Scan for the cell matching the given text and deliver its [x, y] coordinate at center. 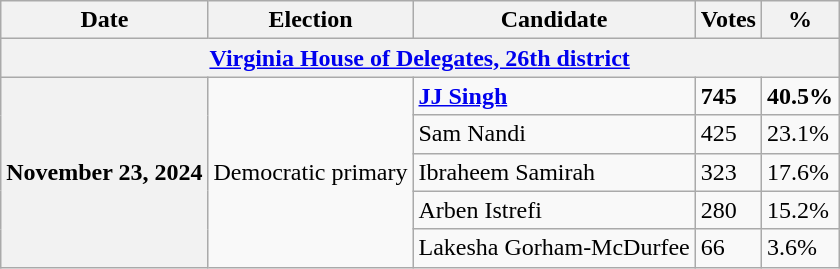
Lakesha Gorham-McDurfee [554, 248]
323 [728, 172]
Candidate [554, 20]
JJ Singh [554, 96]
% [800, 20]
3.6% [800, 248]
17.6% [800, 172]
Virginia House of Delegates, 26th district [420, 58]
Ibraheem Samirah [554, 172]
November 23, 2024 [104, 172]
Arben Istrefi [554, 210]
280 [728, 210]
Votes [728, 20]
745 [728, 96]
66 [728, 248]
Sam Nandi [554, 134]
Election [310, 20]
Date [104, 20]
Democratic primary [310, 172]
23.1% [800, 134]
425 [728, 134]
15.2% [800, 210]
40.5% [800, 96]
